Output the [x, y] coordinate of the center of the cell containing the given text.  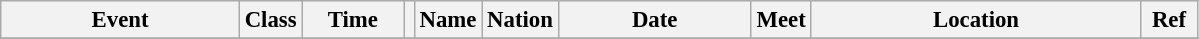
Meet [781, 20]
Event [120, 20]
Class [270, 20]
Name [448, 20]
Nation [520, 20]
Ref [1169, 20]
Time [353, 20]
Date [654, 20]
Location [976, 20]
